Detect which cell encompasses the target text, then output its [x, y] center coordinate. 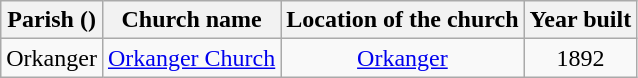
Location of the church [402, 20]
1892 [580, 58]
Parish () [52, 20]
Orkanger Church [191, 58]
Year built [580, 20]
Church name [191, 20]
